Extract the (X, Y) coordinate from the center of the cell holding the provided text.  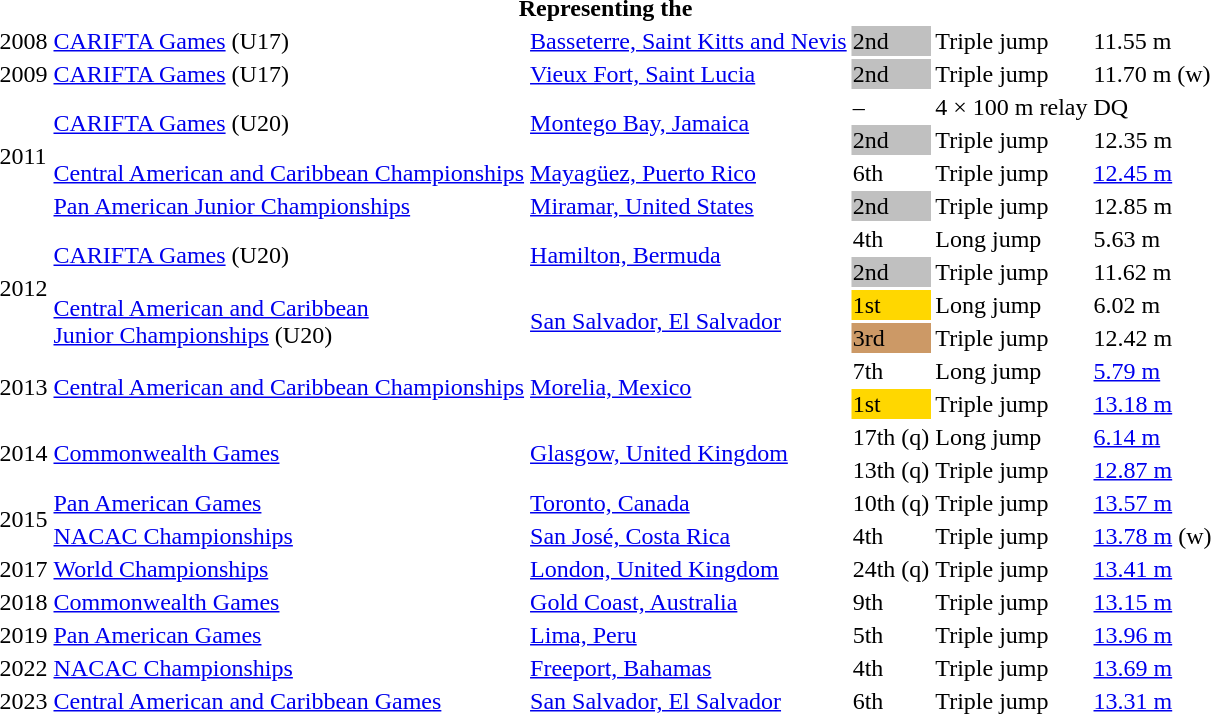
Mayagüez, Puerto Rico (689, 173)
Vieux Fort, Saint Lucia (689, 74)
San José, Costa Rica (689, 536)
World Championships (289, 569)
– (891, 107)
Basseterre, Saint Kitts and Nevis (689, 41)
7th (891, 371)
Pan American Junior Championships (289, 206)
Morelia, Mexico (689, 388)
San Salvador, El Salvador (689, 322)
24th (q) (891, 569)
3rd (891, 338)
Central American and CaribbeanJunior Championships (U20) (289, 322)
9th (891, 602)
10th (q) (891, 503)
Glasgow, United Kingdom (689, 454)
17th (q) (891, 437)
Toronto, Canada (689, 503)
Hamilton, Bermuda (689, 256)
4 × 100 m relay (1012, 107)
Freeport, Bahamas (689, 668)
Lima, Peru (689, 635)
Montego Bay, Jamaica (689, 124)
13th (q) (891, 470)
London, United Kingdom (689, 569)
5th (891, 635)
Gold Coast, Australia (689, 602)
6th (891, 173)
Miramar, United States (689, 206)
